From the cell containing the given text, extract its center point as (x, y) coordinate. 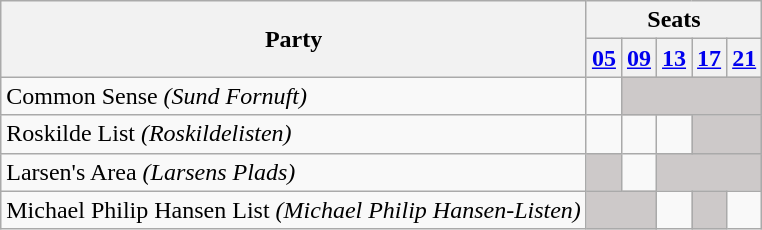
Seats (674, 20)
05 (604, 58)
Larsen's Area (Larsens Plads) (294, 172)
09 (638, 58)
Michael Philip Hansen List (Michael Philip Hansen-Listen) (294, 210)
21 (744, 58)
Common Sense (Sund Fornuft) (294, 96)
Party (294, 39)
13 (674, 58)
17 (710, 58)
Roskilde List (Roskildelisten) (294, 134)
